Capture the cell that displays the provided text and extract its (x, y) central coordinate. 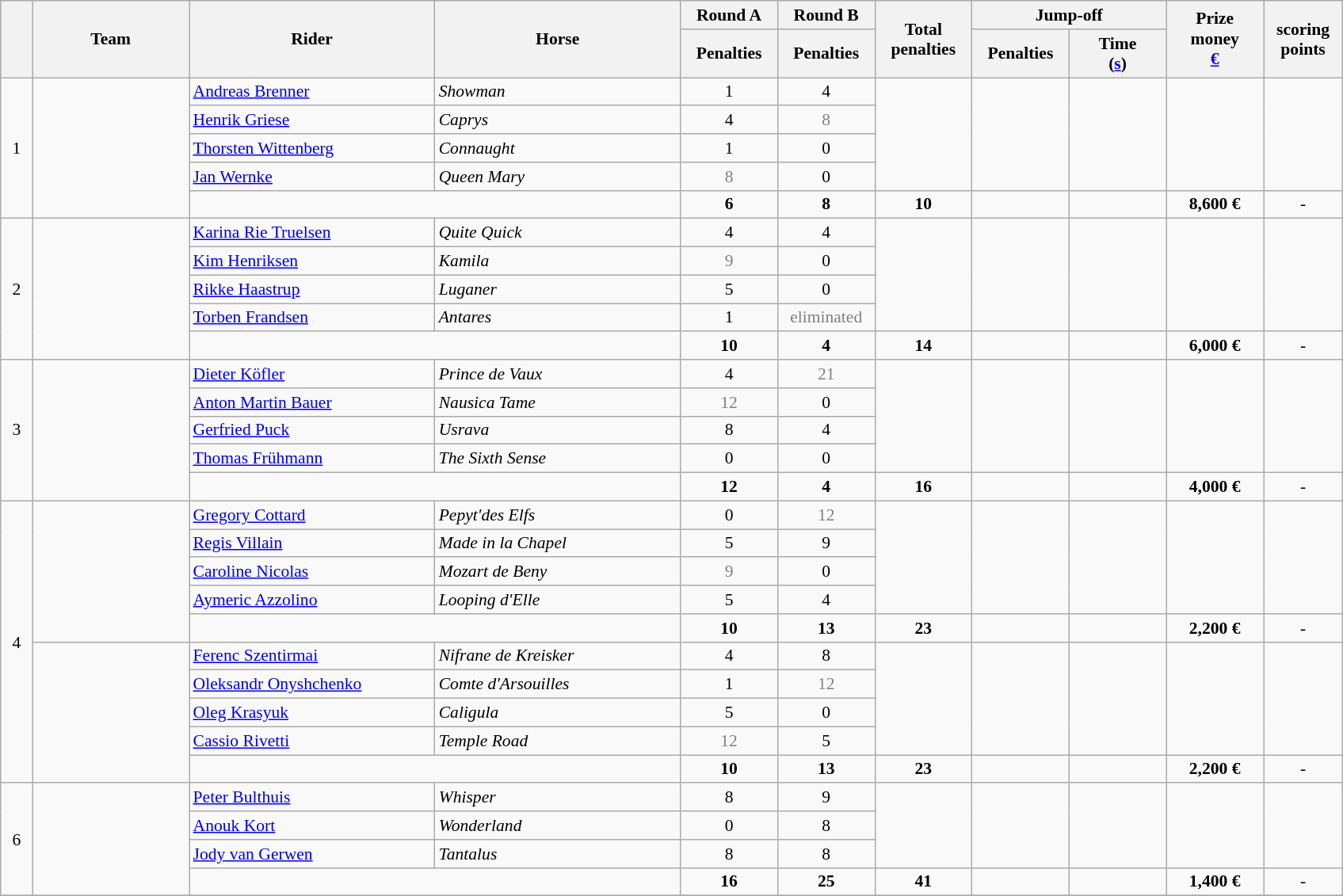
Jan Wernke (311, 177)
Torben Frandsen (311, 318)
Total penalties (924, 40)
Showman (558, 92)
Nifrane de Kreisker (558, 656)
Ferenc Szentirmai (311, 656)
The Sixth Sense (558, 459)
Oleg Krasyuk (311, 713)
Queen Mary (558, 177)
Quite Quick (558, 233)
Mozart de Beny (558, 572)
Round A (729, 15)
Andreas Brenner (311, 92)
Looping d'Elle (558, 600)
Dieter Köfler (311, 374)
Caroline Nicolas (311, 572)
Wonderland (558, 825)
Aymeric Azzolino (311, 600)
Regis Villain (311, 543)
eliminated (826, 318)
Gregory Cottard (311, 515)
Caprys (558, 120)
Rider (311, 40)
Kim Henriksen (311, 261)
8,600 € (1215, 204)
3 (17, 430)
25 (826, 882)
Horse (558, 40)
Team (111, 40)
Caligula (558, 713)
Made in la Chapel (558, 543)
Rikke Haastrup (311, 289)
Round B (826, 15)
Tantalus (558, 854)
2 (17, 289)
Whisper (558, 798)
Jump-off (1070, 15)
4,000 € (1215, 487)
Oleksandr Onyshchenko (311, 684)
1,400 € (1215, 882)
Antares (558, 318)
Kamila (558, 261)
Connaught (558, 148)
Anouk Kort (311, 825)
Anton Martin Bauer (311, 402)
Peter Bulthuis (311, 798)
14 (924, 346)
Nausica Tame (558, 402)
Henrik Griese (311, 120)
6,000 € (1215, 346)
41 (924, 882)
21 (826, 374)
Prizemoney€ (1215, 40)
Thorsten Wittenberg (311, 148)
Prince de Vaux (558, 374)
Gerfried Puck (311, 430)
scoringpoints (1303, 40)
Usrava (558, 430)
Time(s) (1117, 54)
Comte d'Arsouilles (558, 684)
Cassio Rivetti (311, 741)
Luganer (558, 289)
Pepyt'des Elfs (558, 515)
Jody van Gerwen (311, 854)
Thomas Frühmann (311, 459)
Karina Rie Truelsen (311, 233)
Temple Road (558, 741)
